Determine the [x, y] coordinate at the center of the cell enclosing the given text.  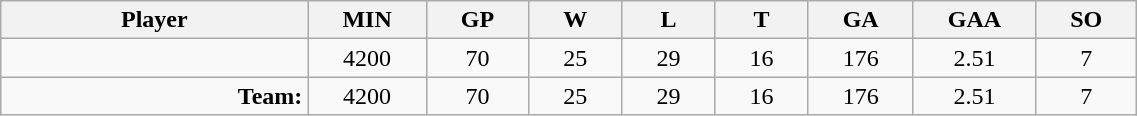
GP [477, 20]
W [576, 20]
Team: [154, 96]
SO [1086, 20]
Player [154, 20]
L [668, 20]
MIN [367, 20]
GA [860, 20]
GAA [974, 20]
T [762, 20]
